Extract the (X, Y) coordinate from the center of the cell holding the provided text.  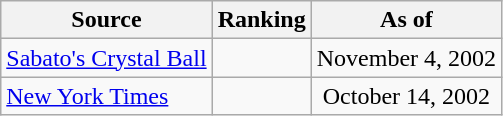
New York Times (106, 96)
Sabato's Crystal Ball (106, 58)
As of (406, 20)
Source (106, 20)
November 4, 2002 (406, 58)
Ranking (262, 20)
October 14, 2002 (406, 96)
